Locate the cell with the specified text and output its [X, Y] center coordinate. 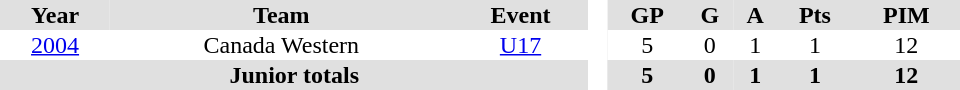
Year [55, 15]
Canada Western [281, 45]
Event [521, 15]
Pts [815, 15]
2004 [55, 45]
U17 [521, 45]
GP [647, 15]
PIM [906, 15]
Junior totals [294, 75]
Team [281, 15]
G [710, 15]
A [755, 15]
